Determine the (x, y) coordinate at the center of the cell enclosing the given text.  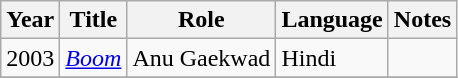
Title (94, 20)
Boom (94, 58)
Language (332, 20)
Hindi (332, 58)
Year (30, 20)
Anu Gaekwad (202, 58)
Notes (422, 20)
Role (202, 20)
2003 (30, 58)
